Identify which cell holds the provided text, then report its [x, y] central coordinate. 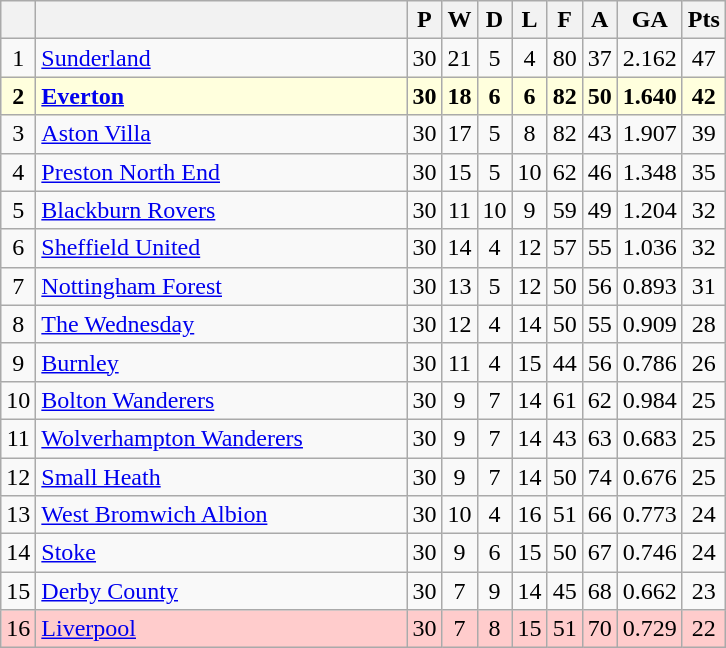
39 [704, 134]
31 [704, 286]
2.162 [650, 58]
61 [564, 400]
63 [600, 438]
0.773 [650, 515]
26 [704, 362]
Derby County [222, 591]
80 [564, 58]
Nottingham Forest [222, 286]
West Bromwich Albion [222, 515]
Burnley [222, 362]
F [564, 20]
1 [18, 58]
70 [600, 629]
1.640 [650, 96]
45 [564, 591]
23 [704, 591]
74 [600, 477]
1.348 [650, 172]
44 [564, 362]
0.786 [650, 362]
Stoke [222, 553]
0.676 [650, 477]
1.204 [650, 210]
Everton [222, 96]
Wolverhampton Wanderers [222, 438]
0.893 [650, 286]
57 [564, 248]
0.909 [650, 324]
1.036 [650, 248]
42 [704, 96]
67 [600, 553]
0.662 [650, 591]
0.729 [650, 629]
Sunderland [222, 58]
0.984 [650, 400]
Preston North End [222, 172]
A [600, 20]
3 [18, 134]
68 [600, 591]
0.746 [650, 553]
35 [704, 172]
2 [18, 96]
18 [460, 96]
0.683 [650, 438]
37 [600, 58]
47 [704, 58]
Aston Villa [222, 134]
Bolton Wanderers [222, 400]
GA [650, 20]
D [494, 20]
Sheffield United [222, 248]
59 [564, 210]
Pts [704, 20]
28 [704, 324]
17 [460, 134]
Liverpool [222, 629]
Blackburn Rovers [222, 210]
L [530, 20]
1.907 [650, 134]
49 [600, 210]
Small Heath [222, 477]
The Wednesday [222, 324]
66 [600, 515]
46 [600, 172]
22 [704, 629]
21 [460, 58]
P [424, 20]
W [460, 20]
